Identify which cell holds the provided text, then report its (x, y) central coordinate. 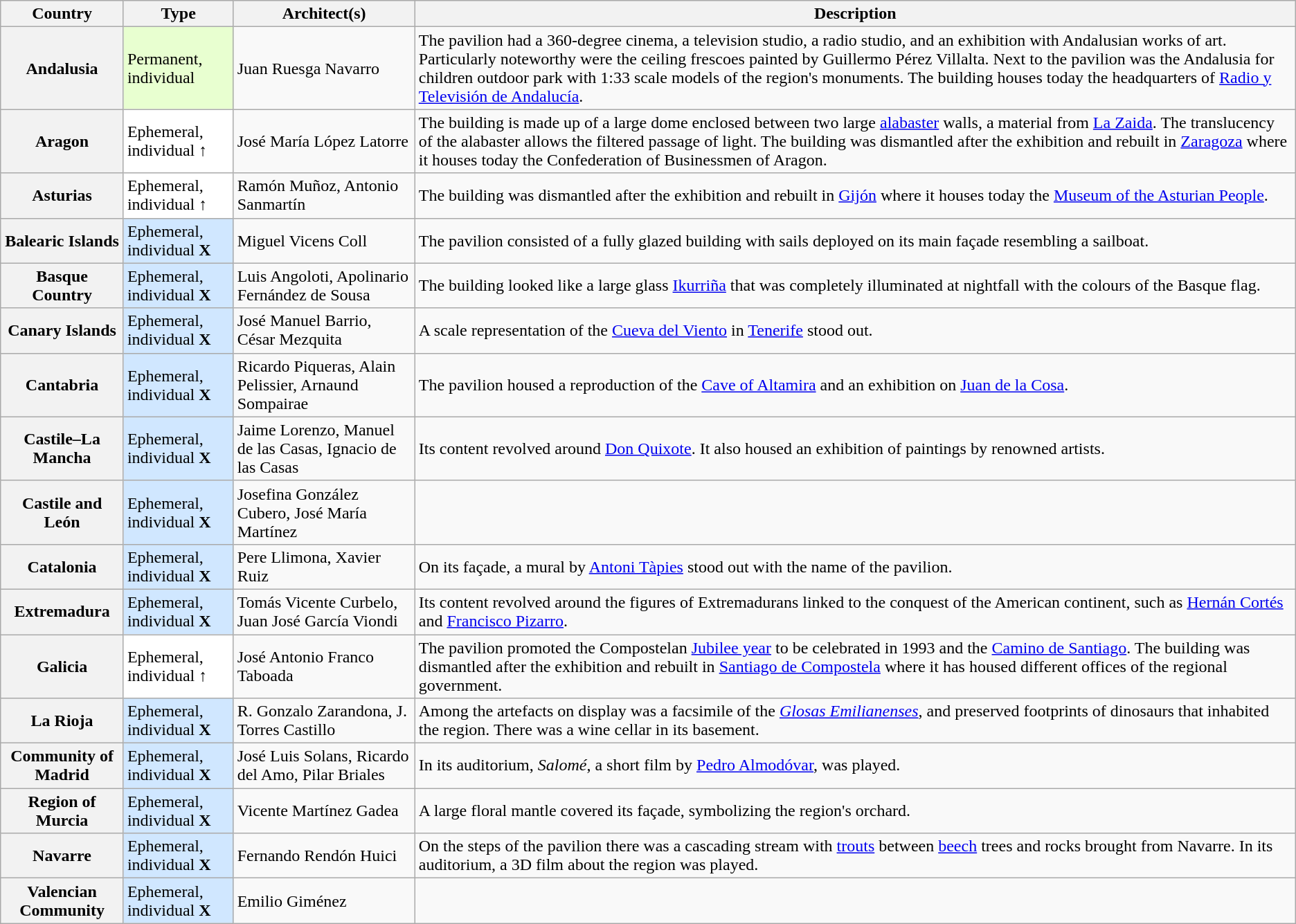
Country (62, 14)
José Manuel Barrio, César Mezquita (324, 331)
José Luis Solans, Ricardo del Amo, Pilar Briales (324, 766)
José María López Latorre (324, 141)
The pavilion housed a reproduction of the Cave of Altamira and an exhibition on Juan de la Cosa. (855, 385)
The building looked like a large glass Ikurriña that was completely illuminated at nightfall with the colours of the Basque flag. (855, 285)
Juan Ruesga Navarro (324, 68)
Basque Country (62, 285)
Galicia (62, 666)
Region of Murcia (62, 811)
Architect(s) (324, 14)
Description (855, 14)
José Antonio Franco Taboada (324, 666)
Cantabria (62, 385)
Balearic Islands (62, 241)
On its façade, a mural by Antoni Tàpies stood out with the name of the pavilion. (855, 566)
Josefina González Cubero, José María Martínez (324, 512)
Miguel Vicens Coll (324, 241)
Navarre (62, 855)
Extremadura (62, 612)
R. Gonzalo Zarandona, J. Torres Castillo (324, 721)
Vicente Martínez Gadea (324, 811)
The building was dismantled after the exhibition and rebuilt in Gijón where it houses today the Museum of the Asturian People. (855, 195)
Ramón Muñoz, Antonio Sanmartín (324, 195)
A large floral mantle covered its façade, symbolizing the region's orchard. (855, 811)
Asturias (62, 195)
Ricardo Piqueras, Alain Pelissier, Arnaund Sompairae (324, 385)
Valencian Community (62, 901)
The pavilion consisted of a fully glazed building with sails deployed on its main façade resembling a sailboat. (855, 241)
Fernando Rendón Huici (324, 855)
Type (179, 14)
Catalonia (62, 566)
In its auditorium, Salomé, a short film by Pedro Almodóvar, was played. (855, 766)
Permanent, individual (179, 68)
Its content revolved around Don Quixote. It also housed an exhibition of paintings by renowned artists. (855, 449)
La Rioja (62, 721)
Jaime Lorenzo, Manuel de las Casas, Ignacio de las Casas (324, 449)
Castile–La Mancha (62, 449)
Pere Llimona, Xavier Ruiz (324, 566)
A scale representation of the Cueva del Viento in Tenerife stood out. (855, 331)
Aragon (62, 141)
Tomás Vicente Curbelo, Juan José García Viondi (324, 612)
Canary Islands (62, 331)
Castile and León (62, 512)
Luis Angoloti, Apolinario Fernández de Sousa (324, 285)
Emilio Giménez (324, 901)
Andalusia (62, 68)
Community of Madrid (62, 766)
